Return (X, Y) of the center of cell containing provided text 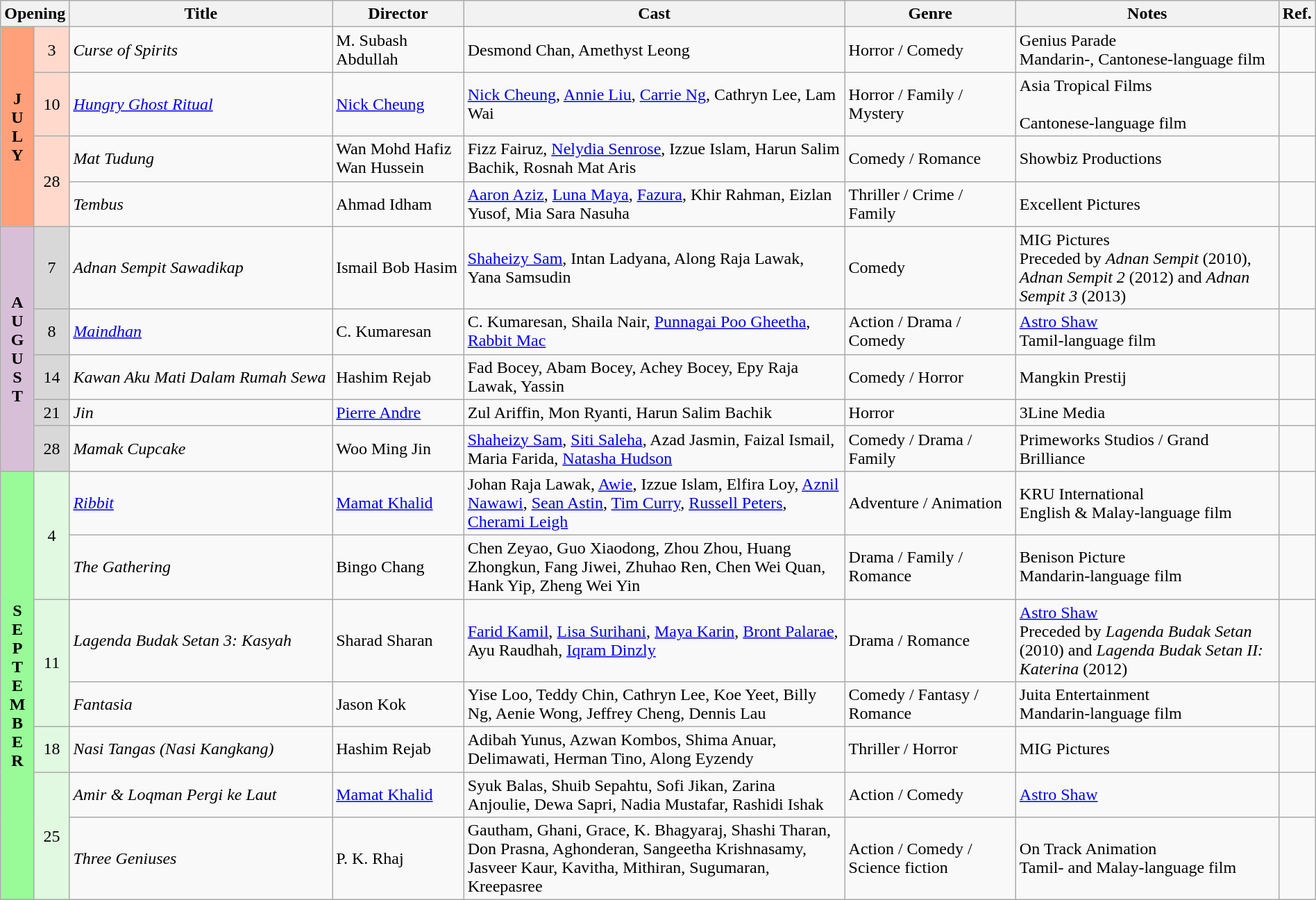
Fad Bocey, Abam Bocey, Achey Bocey, Epy Raja Lawak, Yassin (654, 376)
Horror (930, 412)
Adnan Sempit Sawadikap (201, 268)
Opening (35, 14)
3 (51, 50)
Curse of Spirits (201, 50)
Pierre Andre (398, 412)
Director (398, 14)
Drama / Romance (930, 640)
Notes (1147, 14)
Hungry Ghost Ritual (201, 104)
Ismail Bob Hasim (398, 268)
Comedy / Fantasy / Romance (930, 704)
Juita EntertainmentMandarin-language film (1147, 704)
Amir & Loqman Pergi ke Laut (201, 794)
Horror / Family / Mystery (930, 104)
Horror / Comedy (930, 50)
11 (51, 662)
3Line Media (1147, 412)
C. Kumaresan, Shaila Nair, Punnagai Poo Gheetha, Rabbit Mac (654, 332)
Jin (201, 412)
On Track AnimationTamil- and Malay-language film (1147, 858)
8 (51, 332)
Action / Drama / Comedy (930, 332)
Tembus (201, 204)
The Gathering (201, 567)
25 (51, 836)
Comedy / Horror (930, 376)
KRU InternationalEnglish & Malay-language film (1147, 503)
10 (51, 104)
MIG PicturesPreceded by Adnan Sempit (2010), Adnan Sempit 2 (2012) and Adnan Sempit 3 (2013) (1147, 268)
SEPTEMBER (18, 685)
Woo Ming Jin (398, 449)
Bingo Chang (398, 567)
Showbiz Productions (1147, 158)
Ahmad Idham (398, 204)
Comedy / Drama / Family (930, 449)
Mat Tudung (201, 158)
Mangkin Prestij (1147, 376)
Adventure / Animation (930, 503)
Title (201, 14)
Shaheizy Sam, Siti Saleha, Azad Jasmin, Faizal Ismail, Maria Farida, Natasha Hudson (654, 449)
Kawan Aku Mati Dalam Rumah Sewa (201, 376)
Adibah Yunus, Azwan Kombos, Shima Anuar, Delimawati, Herman Tino, Along Eyzendy (654, 750)
Jason Kok (398, 704)
Yise Loo, Teddy Chin, Cathryn Lee, Koe Yeet, Billy Ng, Aenie Wong, Jeffrey Cheng, Dennis Lau (654, 704)
Three Geniuses (201, 858)
Cast (654, 14)
Astro ShawTamil-language film (1147, 332)
Comedy (930, 268)
4 (51, 535)
Lagenda Budak Setan 3: Kasyah (201, 640)
Zul Ariffin, Mon Ryanti, Harun Salim Bachik (654, 412)
Sharad Sharan (398, 640)
Ref. (1297, 14)
Astro Shaw (1147, 794)
Asia Tropical FilmsCantonese-language film (1147, 104)
JULY (18, 126)
Genre (930, 14)
MIG Pictures (1147, 750)
21 (51, 412)
P. K. Rhaj (398, 858)
Action / Comedy / Science fiction (930, 858)
Syuk Balas, Shuib Sepahtu, Sofi Jikan, Zarina Anjoulie, Dewa Sapri, Nadia Mustafar, Rashidi Ishak (654, 794)
7 (51, 268)
Drama / Family / Romance (930, 567)
Mamak Cupcake (201, 449)
Thriller / Crime / Family (930, 204)
Desmond Chan, Amethyst Leong (654, 50)
Nick Cheung, Annie Liu, Carrie Ng, Cathryn Lee, Lam Wai (654, 104)
Johan Raja Lawak, Awie, Izzue Islam, Elfira Loy, Aznil Nawawi, Sean Astin, Tim Curry, Russell Peters, Cherami Leigh (654, 503)
Chen Zeyao, Guo Xiaodong, Zhou Zhou, Huang Zhongkun, Fang Jiwei, Zhuhao Ren, Chen Wei Quan, Hank Yip, Zheng Wei Yin (654, 567)
C. Kumaresan (398, 332)
Ribbit (201, 503)
Fantasia (201, 704)
M. Subash Abdullah (398, 50)
Action / Comedy (930, 794)
Primeworks Studios / Grand Brilliance (1147, 449)
Wan Mohd Hafiz Wan Hussein (398, 158)
Benison PictureMandarin-language film (1147, 567)
Farid Kamil, Lisa Surihani, Maya Karin, Bront Palarae, Ayu Raudhah, Iqram Dinzly (654, 640)
AUGUST (18, 349)
Shaheizy Sam, Intan Ladyana, Along Raja Lawak, Yana Samsudin (654, 268)
18 (51, 750)
Maindhan (201, 332)
Thriller / Horror (930, 750)
Excellent Pictures (1147, 204)
Aaron Aziz, Luna Maya, Fazura, Khir Rahman, Eizlan Yusof, Mia Sara Nasuha (654, 204)
Nasi Tangas (Nasi Kangkang) (201, 750)
Nick Cheung (398, 104)
Comedy / Romance (930, 158)
Fizz Fairuz, Nelydia Senrose, Izzue Islam, Harun Salim Bachik, Rosnah Mat Aris (654, 158)
Astro ShawPreceded by Lagenda Budak Setan (2010) and Lagenda Budak Setan II: Katerina (2012) (1147, 640)
Genius ParadeMandarin-, Cantonese-language film (1147, 50)
14 (51, 376)
